Pinpoint the cell where the given text exists, returning its [x, y] midpoint coordinate. 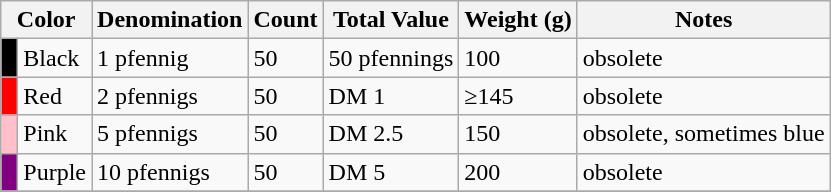
Purple [55, 172]
Pink [55, 134]
200 [518, 172]
Notes [704, 20]
obsolete, sometimes blue [704, 134]
Weight (g) [518, 20]
150 [518, 134]
2 pfennigs [170, 96]
10 pfennigs [170, 172]
DM 2.5 [391, 134]
DM 1 [391, 96]
5 pfennigs [170, 134]
100 [518, 58]
DM 5 [391, 172]
Color [46, 20]
Red [55, 96]
≥145 [518, 96]
Count [286, 20]
Black [55, 58]
Total Value [391, 20]
50 pfennings [391, 58]
1 pfennig [170, 58]
Denomination [170, 20]
